Return [X, Y] of the center of cell containing provided text 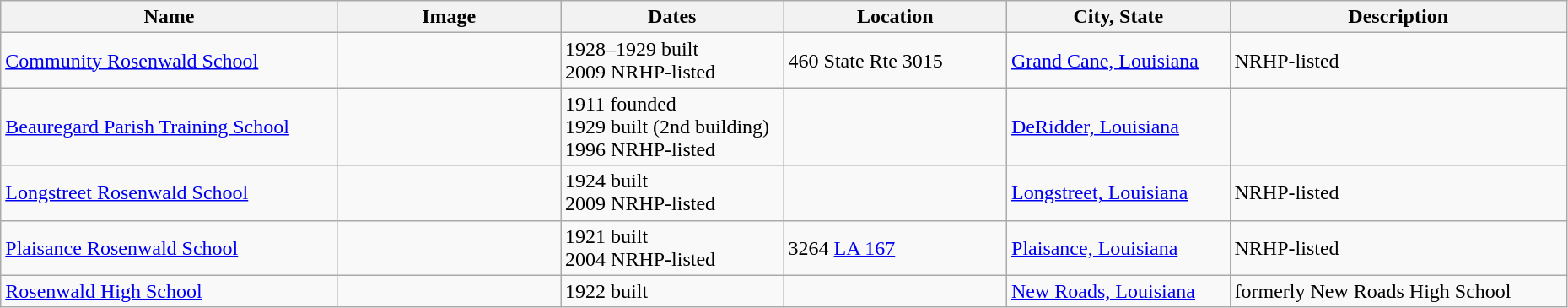
Grand Cane, Louisiana [1118, 61]
New Roads, Louisiana [1118, 291]
Location [895, 17]
Longstreet, Louisiana [1118, 192]
3264 LA 167 [895, 248]
City, State [1118, 17]
1924 built2009 NRHP-listed [672, 192]
Dates [672, 17]
Plaisance Rosenwald School [169, 248]
Image [449, 17]
Rosenwald High School [169, 291]
DeRidder, Louisiana [1118, 127]
Community Rosenwald School [169, 61]
1922 built [672, 291]
Longstreet Rosenwald School [169, 192]
1921 built2004 NRHP-listed [672, 248]
1928–1929 built2009 NRHP-listed [672, 61]
Description [1398, 17]
Plaisance, Louisiana [1118, 248]
460 State Rte 3015 [895, 61]
1911 founded1929 built (2nd building)1996 NRHP-listed [672, 127]
formerly New Roads High School [1398, 291]
Name [169, 17]
Beauregard Parish Training School [169, 127]
